Provide the [x, y] coordinate of the cell's center where the given text is located.  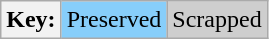
Scrapped [217, 20]
Key: [31, 20]
Preserved [114, 20]
